For the text-containing cell, return its midpoint in [x, y] coordinate format. 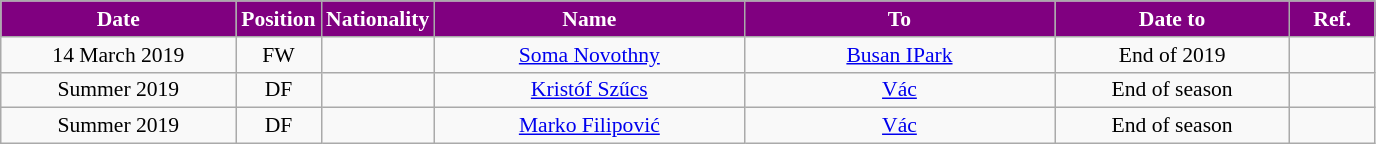
Nationality [378, 19]
Date to [1172, 19]
Busan IPark [899, 55]
Date [118, 19]
Position [278, 19]
End of 2019 [1172, 55]
To [899, 19]
Name [589, 19]
Ref. [1332, 19]
FW [278, 55]
Soma Novothny [589, 55]
14 March 2019 [118, 55]
Kristóf Szűcs [589, 90]
Marko Filipović [589, 126]
